From the cell containing the given text, extract its center point as (X, Y) coordinate. 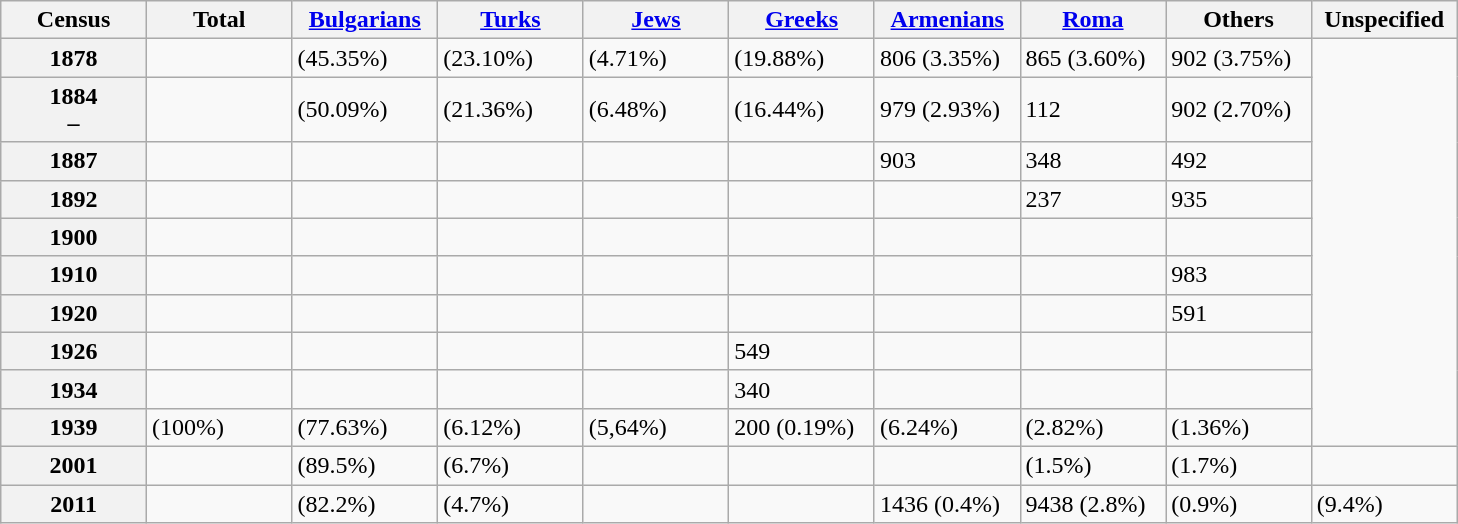
(1.5%) (1093, 465)
1939 (74, 427)
112 (1093, 110)
1934 (74, 389)
2001 (74, 465)
(19.88%) (802, 58)
1887 (74, 161)
(1.7%) (1239, 465)
979 (2.93%) (947, 110)
Turks (511, 20)
(1.36%) (1239, 427)
1436 (0.4%) (947, 503)
1910 (74, 275)
1892 (74, 199)
935 (1239, 199)
(50.09%) (365, 110)
9438 (2.8%) (1093, 503)
806 (3.35%) (947, 58)
(0.9%) (1239, 503)
(77.63%) (365, 427)
(6.24%) (947, 427)
1900 (74, 237)
Census (74, 20)
(16.44%) (802, 110)
(6.48%) (656, 110)
1884– (74, 110)
1920 (74, 313)
Total (219, 20)
Others (1239, 20)
902 (2.70%) (1239, 110)
(100%) (219, 427)
492 (1239, 161)
(82.2%) (365, 503)
983 (1239, 275)
902 (3.75%) (1239, 58)
(4.7%) (511, 503)
Armenians (947, 20)
865 (3.60%) (1093, 58)
(45.35%) (365, 58)
(5,64%) (656, 427)
348 (1093, 161)
(6.12%) (511, 427)
(89.5%) (365, 465)
(4.71%) (656, 58)
200 (0.19%) (802, 427)
(6.7%) (511, 465)
(23.10%) (511, 58)
2011 (74, 503)
340 (802, 389)
Roma (1093, 20)
237 (1093, 199)
Bulgarians (365, 20)
1926 (74, 351)
591 (1239, 313)
(9.4%) (1384, 503)
(2.82%) (1093, 427)
549 (802, 351)
(21.36%) (511, 110)
Greeks (802, 20)
1878 (74, 58)
Jews (656, 20)
903 (947, 161)
Unspecified (1384, 20)
